For the text-containing cell, return its midpoint in [X, Y] coordinate format. 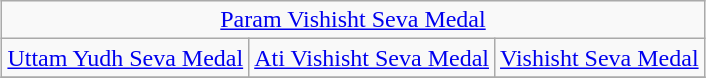
Param Vishisht Seva Medal [353, 20]
Uttam Yudh Seva Medal [126, 58]
Vishisht Seva Medal [600, 58]
Ati Vishisht Seva Medal [372, 58]
